Output the [x, y] coordinate of the center of the cell containing the given text.  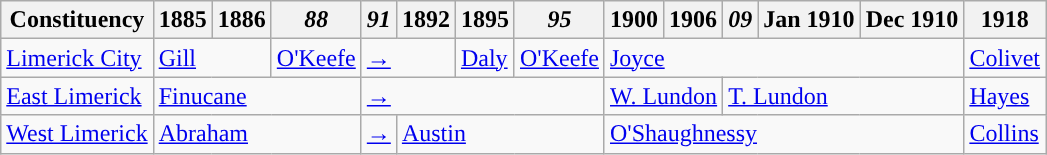
1918 [1005, 20]
1906 [694, 20]
Austin [500, 134]
Dec 1910 [912, 20]
09 [740, 20]
Collins [1005, 134]
Jan 1910 [809, 20]
Hayes [1005, 96]
Gill [212, 58]
1895 [484, 20]
West Limerick [77, 134]
Joyce [784, 58]
1892 [426, 20]
1886 [242, 20]
Colivet [1005, 58]
91 [378, 20]
Finucane [257, 96]
1900 [634, 20]
Limerick City [77, 58]
Abraham [257, 134]
95 [559, 20]
O'Shaughnessy [784, 134]
Daly [484, 58]
East Limerick [77, 96]
W. Lundon [663, 96]
Constituency [77, 20]
T. Lundon [844, 96]
1885 [182, 20]
88 [316, 20]
